Output the (x, y) coordinate of the center of the cell containing the given text.  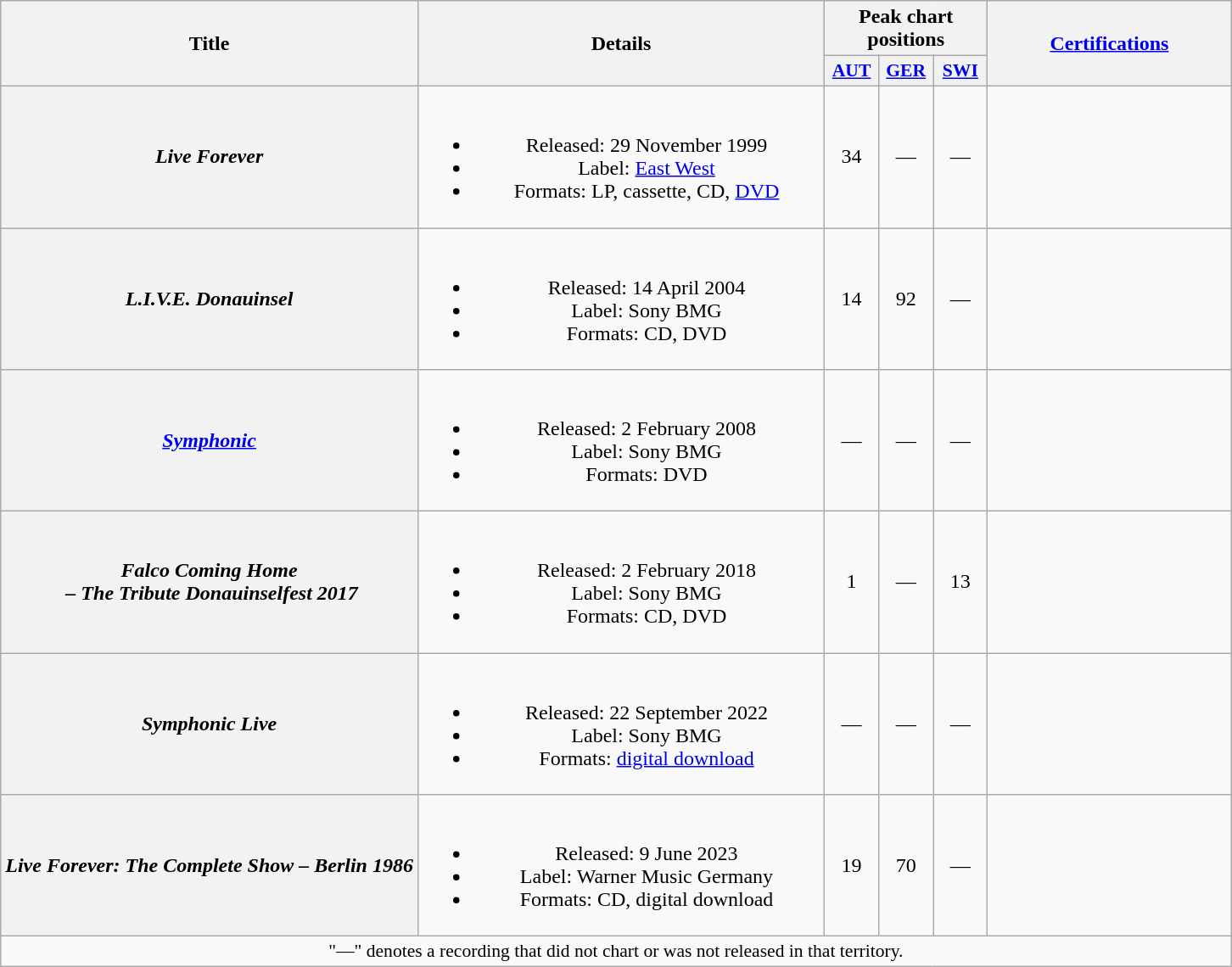
Symphonic Live (210, 724)
1 (852, 582)
Live Forever: The Complete Show – Berlin 1986 (210, 865)
34 (852, 156)
SWI (960, 71)
Released: 2 February 2008Label: Sony BMGFormats: DVD (621, 441)
Live Forever (210, 156)
L.I.V.E. Donauinsel (210, 299)
Title (210, 44)
Peak chart positions (906, 29)
GER (906, 71)
92 (906, 299)
14 (852, 299)
Released: 9 June 2023Label: Warner Music GermanyFormats: CD, digital download (621, 865)
Released: 29 November 1999Label: East WestFormats: LP, cassette, CD, DVD (621, 156)
Certifications (1110, 44)
Released: 14 April 2004Label: Sony BMGFormats: CD, DVD (621, 299)
Released: 22 September 2022Label: Sony BMGFormats: digital download (621, 724)
AUT (852, 71)
"—" denotes a recording that did not chart or was not released in that territory. (616, 952)
Symphonic (210, 441)
19 (852, 865)
13 (960, 582)
70 (906, 865)
Falco Coming Home – The Tribute Donauinselfest 2017 (210, 582)
Released: 2 February 2018Label: Sony BMGFormats: CD, DVD (621, 582)
Details (621, 44)
